Output the (X, Y) coordinate of the center of the cell containing the given text.  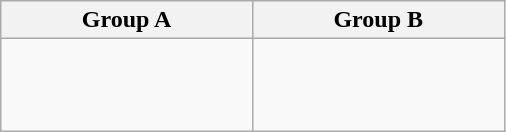
Group A (127, 20)
Group B (378, 20)
